Output the [x, y] coordinate of the center of the cell containing the given text.  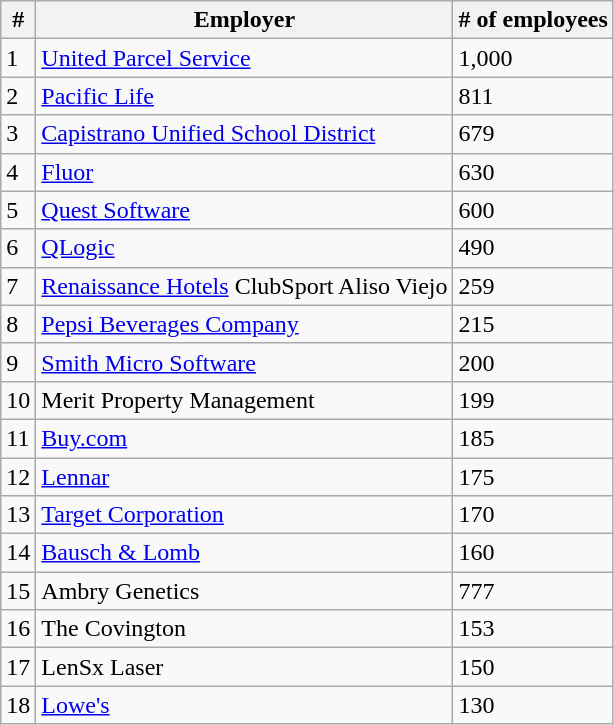
8 [18, 324]
Bausch & Lomb [244, 553]
10 [18, 400]
Ambry Genetics [244, 591]
4 [18, 172]
1,000 [533, 58]
259 [533, 286]
# [18, 20]
199 [533, 400]
9 [18, 362]
160 [533, 553]
777 [533, 591]
Renaissance Hotels ClubSport Aliso Viejo [244, 286]
811 [533, 96]
United Parcel Service [244, 58]
Quest Software [244, 210]
679 [533, 134]
13 [18, 515]
2 [18, 96]
QLogic [244, 248]
215 [533, 324]
Buy.com [244, 438]
150 [533, 667]
185 [533, 438]
# of employees [533, 20]
Merit Property Management [244, 400]
200 [533, 362]
130 [533, 705]
Smith Micro Software [244, 362]
Target Corporation [244, 515]
Pepsi Beverages Company [244, 324]
Employer [244, 20]
170 [533, 515]
6 [18, 248]
18 [18, 705]
7 [18, 286]
15 [18, 591]
Lennar [244, 477]
5 [18, 210]
1 [18, 58]
14 [18, 553]
Lowe's [244, 705]
16 [18, 629]
Fluor [244, 172]
The Covington [244, 629]
600 [533, 210]
490 [533, 248]
17 [18, 667]
11 [18, 438]
3 [18, 134]
Pacific Life [244, 96]
Capistrano Unified School District [244, 134]
12 [18, 477]
175 [533, 477]
LenSx Laser [244, 667]
630 [533, 172]
153 [533, 629]
